From the cell containing the given text, extract its center point as [X, Y] coordinate. 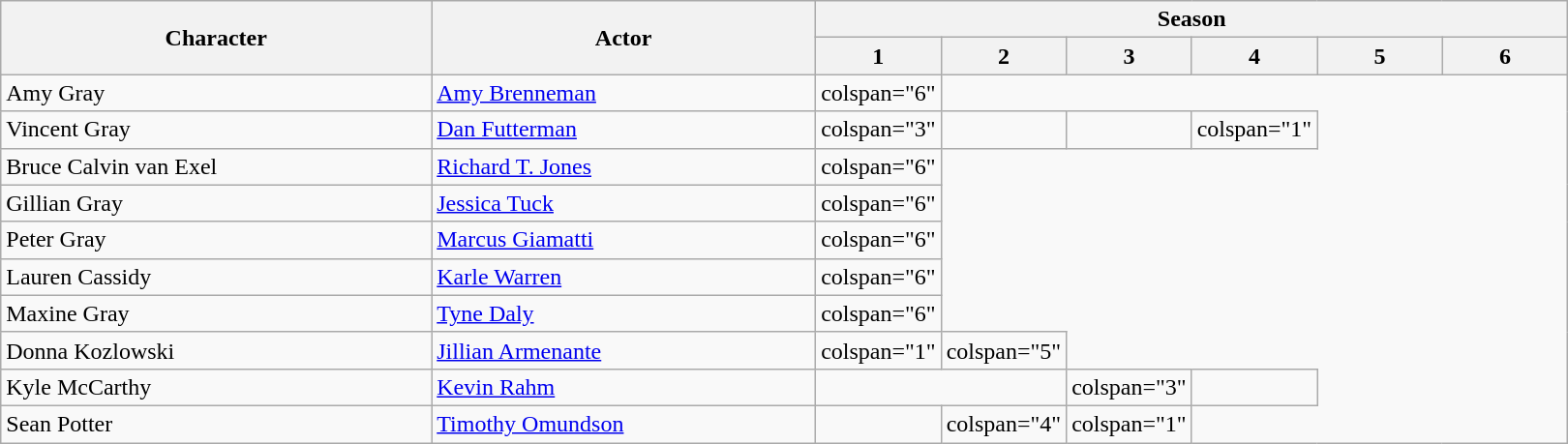
2 [1004, 56]
3 [1130, 56]
Season [1192, 19]
4 [1254, 56]
colspan="4" [1004, 424]
Character [217, 38]
Bruce Calvin van Exel [217, 166]
Karle Warren [623, 277]
Dan Futterman [623, 130]
Marcus Giamatti [623, 240]
Tyne Daly [623, 313]
Richard T. Jones [623, 166]
Kevin Rahm [623, 387]
colspan="5" [1004, 350]
6 [1505, 56]
Jillian Armenante [623, 350]
Amy Gray [217, 93]
Jessica Tuck [623, 203]
1 [879, 56]
Lauren Cassidy [217, 277]
Timothy Omundson [623, 424]
Maxine Gray [217, 313]
Actor [623, 38]
Sean Potter [217, 424]
Gillian Gray [217, 203]
Peter Gray [217, 240]
Kyle McCarthy [217, 387]
5 [1380, 56]
Amy Brenneman [623, 93]
Vincent Gray [217, 130]
Donna Kozlowski [217, 350]
